For the text-containing cell, return its midpoint in (x, y) coordinate format. 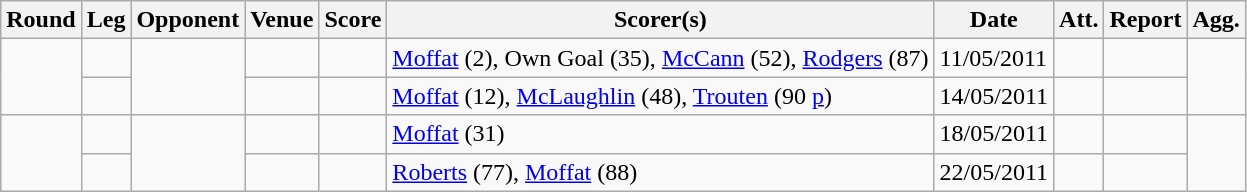
Opponent (188, 20)
11/05/2011 (994, 58)
Leg (106, 20)
Round (41, 20)
Moffat (2), Own Goal (35), McCann (52), Rodgers (87) (660, 58)
Moffat (31) (660, 134)
Score (353, 20)
Venue (282, 20)
22/05/2011 (994, 172)
Scorer(s) (660, 20)
Roberts (77), Moffat (88) (660, 172)
Att. (1079, 20)
Report (1146, 20)
Date (994, 20)
18/05/2011 (994, 134)
Agg. (1216, 20)
14/05/2011 (994, 96)
Moffat (12), McLaughlin (48), Trouten (90 p) (660, 96)
